Capture the cell that displays the provided text and extract its [X, Y] central coordinate. 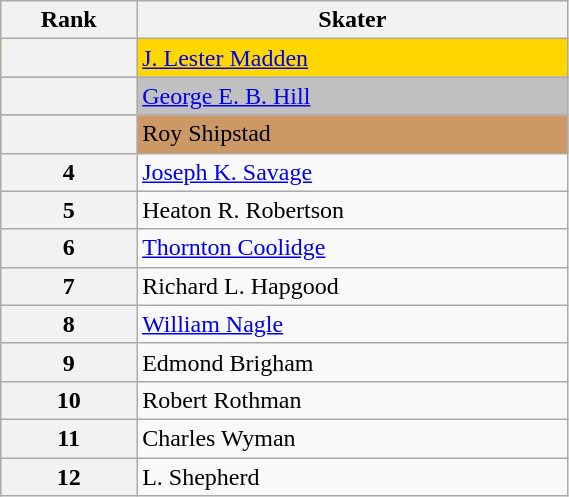
Robert Rothman [352, 400]
Rank [69, 20]
10 [69, 400]
Richard L. Hapgood [352, 286]
Joseph K. Savage [352, 172]
6 [69, 248]
5 [69, 210]
J. Lester Madden [352, 58]
Skater [352, 20]
9 [69, 362]
William Nagle [352, 324]
7 [69, 286]
8 [69, 324]
George E. B. Hill [352, 96]
Thornton Coolidge [352, 248]
4 [69, 172]
Heaton R. Robertson [352, 210]
Charles Wyman [352, 438]
Edmond Brigham [352, 362]
Roy Shipstad [352, 134]
12 [69, 477]
11 [69, 438]
L. Shepherd [352, 477]
